Find where the given text appears and provide that cell's center as [x, y] coordinate. 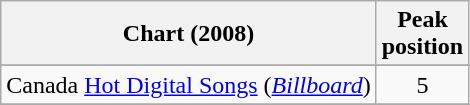
5 [422, 85]
Canada Hot Digital Songs (Billboard) [188, 85]
Chart (2008) [188, 34]
Peakposition [422, 34]
